For the text-containing cell, return its midpoint in [x, y] coordinate format. 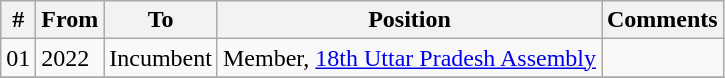
To [161, 20]
01 [18, 58]
Member, 18th Uttar Pradesh Assembly [409, 58]
# [18, 20]
Incumbent [161, 58]
Position [409, 20]
Comments [663, 20]
From [70, 20]
2022 [70, 58]
